Extract the (X, Y) coordinate from the center of the cell holding the provided text.  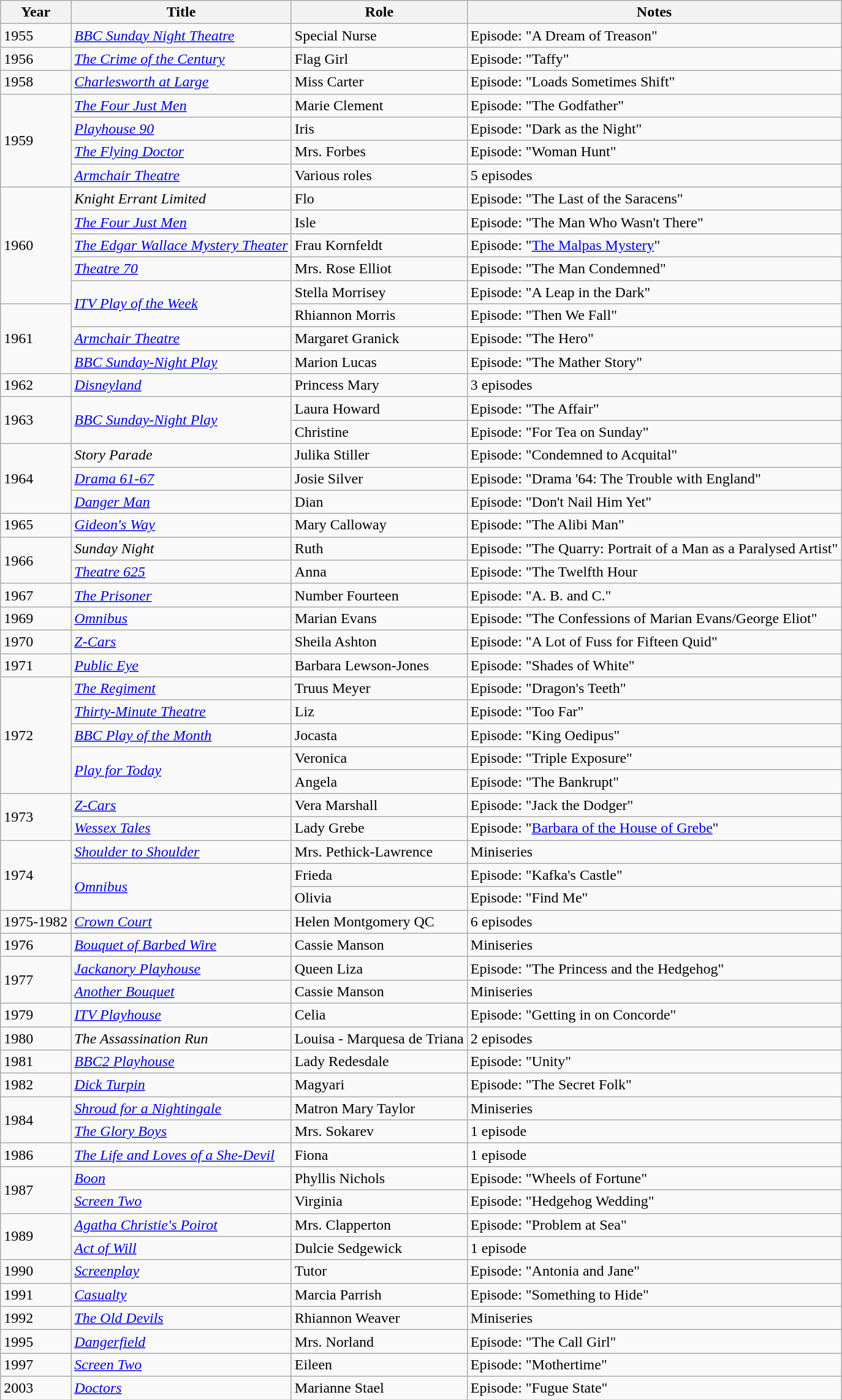
Episode: "Shades of White" (654, 665)
2 episodes (654, 1039)
Episode: "The Bankrupt" (654, 782)
Episode: "A Leap in the Dark" (654, 292)
1997 (36, 1364)
1992 (36, 1318)
Episode: "The Hero" (654, 339)
Episode: "King Oedipus" (654, 735)
Miss Carter (379, 82)
Number Fourteen (379, 595)
5 episodes (654, 175)
Drama 61-67 (181, 479)
Episode: "The Malpas Mystery" (654, 245)
Episode: "The Secret Folk" (654, 1085)
Rhiannon Weaver (379, 1318)
Marianne Stael (379, 1388)
Bouquet of Barbed Wire (181, 945)
1956 (36, 59)
Episode: "Wheels of Fortune" (654, 1178)
Title (181, 12)
The Assassination Run (181, 1039)
1965 (36, 525)
Mrs. Pethick-Lawrence (379, 852)
1987 (36, 1190)
Episode: "Then We Fall" (654, 316)
Episode: "Problem at Sea" (654, 1225)
Flo (379, 199)
Episode: "Too Far" (654, 712)
Queen Liza (379, 968)
Mrs. Clapperton (379, 1225)
Episode: "Triple Exposure" (654, 759)
Dian (379, 502)
Phyllis Nichols (379, 1178)
Marian Evans (379, 618)
Veronica (379, 759)
Iris (379, 129)
ITV Playhouse (181, 1015)
1970 (36, 641)
Episode: "Loads Sometimes Shift" (654, 82)
Episode: "Fugue State" (654, 1388)
Episode: "Dark as the Night" (654, 129)
Notes (654, 12)
1973 (36, 817)
Episode: "Barbara of the House of Grebe" (654, 828)
Episode: "Taffy" (654, 59)
Lady Redesdale (379, 1062)
The Regiment (181, 689)
Knight Errant Limited (181, 199)
Episode: "The Man Condemned" (654, 268)
1971 (36, 665)
1982 (36, 1085)
Episode: "Drama '64: The Trouble with England" (654, 479)
Boon (181, 1178)
Episode: "Hedgehog Wedding" (654, 1201)
Episode: "The Call Girl" (654, 1341)
1976 (36, 945)
Celia (379, 1015)
Agatha Christie's Poirot (181, 1225)
Role (379, 12)
Vera Marshall (379, 805)
BBC2 Playhouse (181, 1062)
2003 (36, 1388)
Dulcie Sedgewick (379, 1248)
1958 (36, 82)
1960 (36, 245)
Episode: "The Quarry: Portrait of a Man as a Paralysed Artist" (654, 548)
Theatre 625 (181, 572)
Mrs. Norland (379, 1341)
The Glory Boys (181, 1132)
Screenplay (181, 1271)
Theatre 70 (181, 268)
BBC Play of the Month (181, 735)
Episode: "A Dream of Treason" (654, 36)
Frau Kornfeldt (379, 245)
Marcia Parrish (379, 1295)
Gideon's Way (181, 525)
Anna (379, 572)
Crown Court (181, 921)
Marie Clement (379, 105)
Isle (379, 222)
Episode: "Something to Hide" (654, 1295)
1995 (36, 1341)
Jocasta (379, 735)
Flag Girl (379, 59)
1974 (36, 875)
Louisa - Marquesa de Triana (379, 1039)
Wessex Tales (181, 828)
Episode: "The Mather Story" (654, 362)
Eileen (379, 1364)
1990 (36, 1271)
Thirty-Minute Theatre (181, 712)
Episode: "A Lot of Fuss for Fifteen Quid" (654, 641)
Episode: "The Last of the Saracens" (654, 199)
Sheila Ashton (379, 641)
1963 (36, 420)
1969 (36, 618)
Princess Mary (379, 385)
Episode: "Jack the Dodger" (654, 805)
Danger Man (181, 502)
Episode: "Find Me" (654, 898)
Josie Silver (379, 479)
Year (36, 12)
1977 (36, 980)
1955 (36, 36)
Episode: "Condemned to Acquital" (654, 455)
Episode: "Mothertime" (654, 1364)
The Crime of the Century (181, 59)
Episode: "Unity" (654, 1062)
Episode: "Woman Hunt" (654, 152)
Episode: "Dragon's Teeth" (654, 689)
The Old Devils (181, 1318)
Christine (379, 432)
1962 (36, 385)
Laura Howard (379, 409)
Episode: "Antonia and Jane" (654, 1271)
Episode: "The Alibi Man" (654, 525)
Margaret Granick (379, 339)
1980 (36, 1039)
The Edgar Wallace Mystery Theater (181, 245)
Shroud for a Nightingale (181, 1108)
Casualty (181, 1295)
1984 (36, 1120)
Mary Calloway (379, 525)
Truus Meyer (379, 689)
Play for Today (181, 770)
1972 (36, 735)
Charlesworth at Large (181, 82)
1979 (36, 1015)
1959 (36, 140)
Lady Grebe (379, 828)
Marion Lucas (379, 362)
3 episodes (654, 385)
1964 (36, 479)
6 episodes (654, 921)
Episode: "The Confessions of Marian Evans/George Eliot" (654, 618)
Disneyland (181, 385)
ITV Play of the Week (181, 304)
Episode: "The Godfather" (654, 105)
1991 (36, 1295)
1981 (36, 1062)
Playhouse 90 (181, 129)
Olivia (379, 898)
Helen Montgomery QC (379, 921)
Episode: "The Princess and the Hedgehog" (654, 968)
1966 (36, 560)
Episode: "The Affair" (654, 409)
Sunday Night (181, 548)
Episode: "Getting in on Concorde" (654, 1015)
Virginia (379, 1201)
Dangerfield (181, 1341)
Mrs. Forbes (379, 152)
Episode: "For Tea on Sunday" (654, 432)
Matron Mary Taylor (379, 1108)
Rhiannon Morris (379, 316)
The Prisoner (181, 595)
Tutor (379, 1271)
Mrs. Sokarev (379, 1132)
Fiona (379, 1155)
1961 (36, 339)
Stella Morrisey (379, 292)
Another Bouquet (181, 991)
Story Parade (181, 455)
BBC Sunday Night Theatre (181, 36)
Act of Will (181, 1248)
Magyari (379, 1085)
The Flying Doctor (181, 152)
Episode: "Kafka's Castle" (654, 875)
1989 (36, 1236)
Doctors (181, 1388)
1986 (36, 1155)
Various roles (379, 175)
Frieda (379, 875)
Mrs. Rose Elliot (379, 268)
The Life and Loves of a She-Devil (181, 1155)
Episode: "The Man Who Wasn't There" (654, 222)
Episode: "A. B. and C." (654, 595)
1975-1982 (36, 921)
Julika Stiller (379, 455)
Shoulder to Shoulder (181, 852)
Special Nurse (379, 36)
Public Eye (181, 665)
Barbara Lewson-Jones (379, 665)
Angela (379, 782)
Ruth (379, 548)
Dick Turpin (181, 1085)
Episode: "Don't Nail Him Yet" (654, 502)
Episode: "The Twelfth Hour (654, 572)
Liz (379, 712)
Jackanory Playhouse (181, 968)
1967 (36, 595)
